Provide the [X, Y] coordinate of the cell's center where the given text is located.  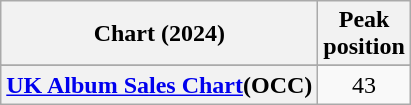
43 [364, 85]
Chart (2024) [160, 34]
Peakposition [364, 34]
UK Album Sales Chart(OCC) [160, 85]
